Return (X, Y) of the center of cell containing provided text 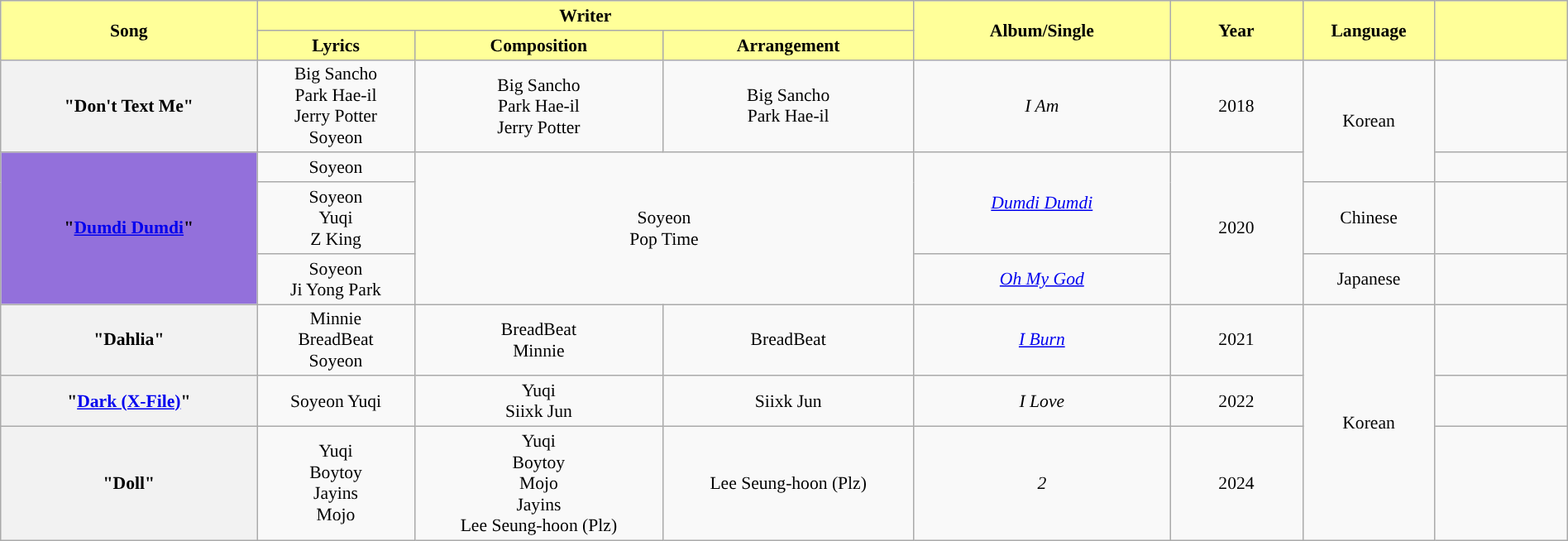
Soyeon (336, 167)
YuqiSiixk Jun (538, 400)
Album/Single (1042, 30)
Big SanchoPark Hae-ilJerry PotterSoyeon (336, 106)
Siixk Jun (789, 400)
Composition (538, 45)
2020 (1236, 228)
2021 (1236, 341)
Big SanchoPark Hae-il (789, 106)
MinnieBreadBeatSoyeon (336, 341)
Oh My God (1042, 278)
2018 (1236, 106)
I Am (1042, 106)
SoyeonPop Time (664, 228)
Soyeon Ji Yong Park (336, 278)
Lee Seung-hoon (Plz) (789, 483)
2024 (1236, 483)
YuqiBoytoyJayinsMojo (336, 483)
BreadBeat (789, 341)
Song (129, 30)
BreadBeatMinnie (538, 341)
"Dahlia" (129, 341)
SoyeonYuqiZ King (336, 218)
Big SanchoPark Hae-ilJerry Potter (538, 106)
Dumdi Dumdi (1042, 203)
"Dark (X-File)" (129, 400)
Chinese (1369, 218)
Arrangement (789, 45)
Year (1236, 30)
Language (1369, 30)
YuqiBoytoyMojoJayinsLee Seung-hoon (Plz) (538, 483)
2022 (1236, 400)
2 (1042, 483)
Lyrics (336, 45)
Soyeon Yuqi (336, 400)
Writer (586, 16)
Japanese (1369, 278)
"Don't Text Me" (129, 106)
I Burn (1042, 341)
I Love (1042, 400)
"Dumdi Dumdi" (129, 228)
"Doll" (129, 483)
